Extract the (X, Y) coordinate from the center of the cell holding the provided text.  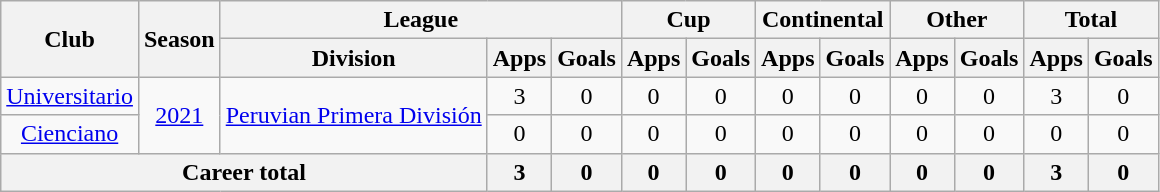
League (420, 20)
2021 (179, 115)
Division (354, 58)
Cup (688, 20)
Other (957, 20)
Cienciano (70, 134)
Total (1091, 20)
Universitario (70, 96)
Career total (244, 172)
Continental (823, 20)
Peruvian Primera División (354, 115)
Club (70, 39)
Season (179, 39)
